Locate the cell with the specified text and output its (X, Y) center coordinate. 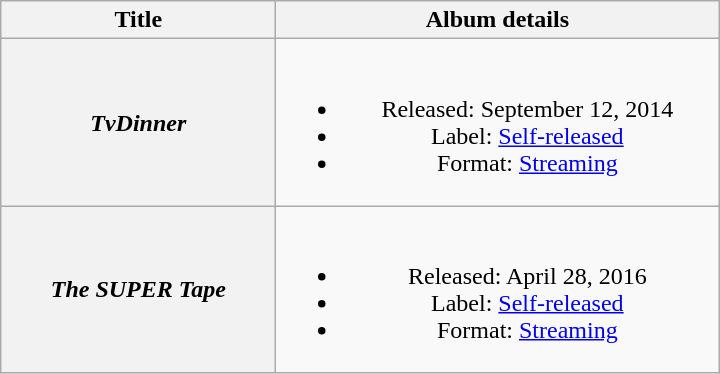
Album details (498, 20)
The SUPER Tape (138, 290)
TvDinner (138, 122)
Released: April 28, 2016Label: Self-releasedFormat: Streaming (498, 290)
Released: September 12, 2014Label: Self-releasedFormat: Streaming (498, 122)
Title (138, 20)
